Identify which cell holds the provided text, then report its [X, Y] central coordinate. 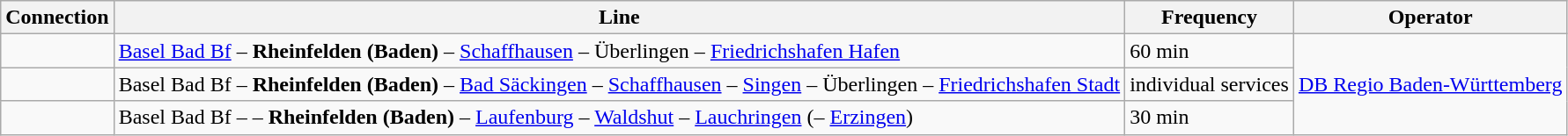
Connection [57, 18]
DB Regio Baden-Württemberg [1430, 84]
Line [620, 18]
Basel Bad Bf – Rheinfelden (Baden) – Bad Säckingen – Schaffhausen – Singen – Überlingen – Friedrichshafen Stadt [620, 84]
Operator [1430, 18]
60 min [1210, 51]
30 min [1210, 118]
individual services [1210, 84]
Frequency [1210, 18]
Basel Bad Bf – – Rheinfelden (Baden) – Laufenburg – Waldshut – Lauchringen (– Erzingen) [620, 118]
Basel Bad Bf – Rheinfelden (Baden) – Schaffhausen – Überlingen – Friedrichshafen Hafen [620, 51]
